Scan for the cell matching the given text and deliver its [X, Y] coordinate at center. 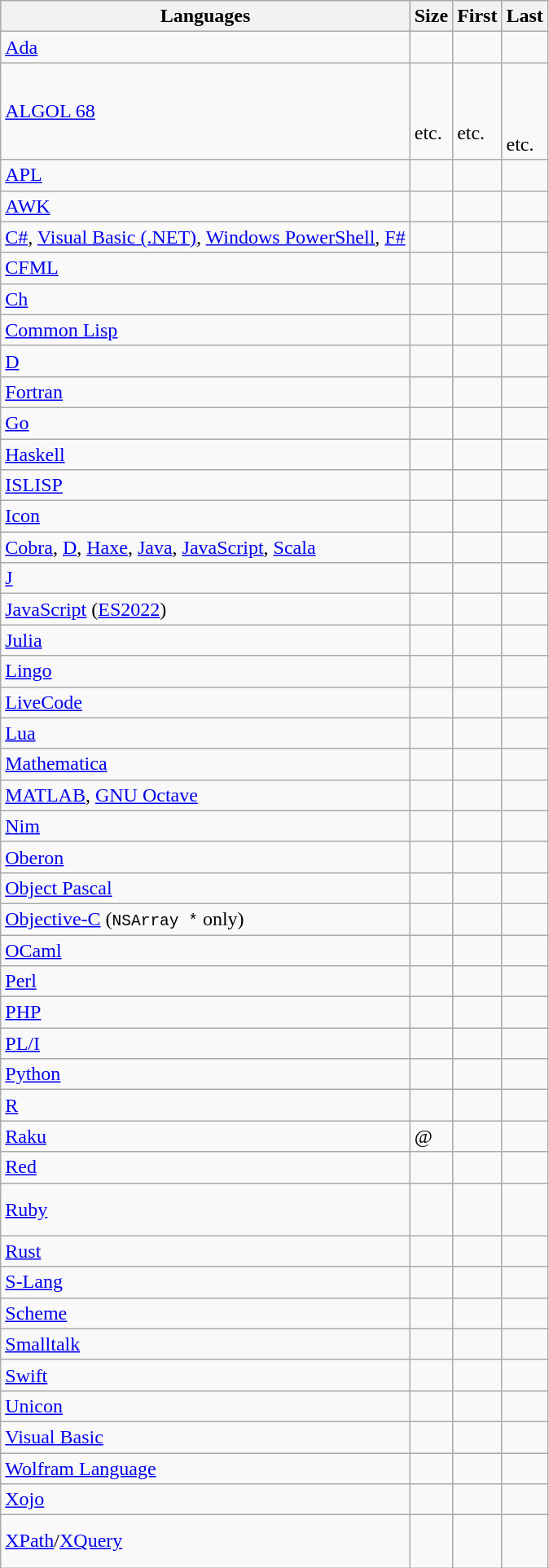
MATLAB, GNU Octave [205, 795]
Objective-C (NSArray * only) [205, 919]
Oberon [205, 857]
Smalltalk [205, 1344]
Icon [205, 516]
Unicon [205, 1406]
Swift [205, 1375]
Perl [205, 982]
APL [205, 175]
Lingo [205, 671]
R [205, 1105]
Cobra, D, Haxe, Java, JavaScript, Scala [205, 547]
Rust [205, 1251]
XPath/XQuery [205, 1541]
CFML [205, 268]
Ch [205, 299]
Raku [205, 1136]
D [205, 361]
JavaScript (ES2022) [205, 609]
PL/I [205, 1043]
AWK [205, 206]
Ruby [205, 1209]
Go [205, 423]
C#, Visual Basic (.NET), Windows PowerShell, F# [205, 237]
ALGOL 68 [205, 111]
Object Pascal [205, 888]
Common Lisp [205, 330]
LiveCode [205, 702]
PHP [205, 1012]
Wolfram Language [205, 1469]
Languages [205, 16]
Ada [205, 47]
Size [431, 16]
Scheme [205, 1313]
First [477, 16]
ISLISP [205, 485]
Nim [205, 826]
Visual Basic [205, 1437]
Red [205, 1167]
Python [205, 1074]
@ [431, 1136]
Last [525, 16]
Lua [205, 733]
Mathematica [205, 764]
S-Lang [205, 1282]
J [205, 578]
Xojo [205, 1500]
OCaml [205, 951]
Fortran [205, 392]
Haskell [205, 454]
Julia [205, 640]
